Return the [x, y] coordinate for the center point of the cell that contains the specified text.  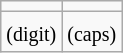
(caps) [92, 32]
(digit) [32, 32]
